Return (X, Y) of the center of cell containing provided text 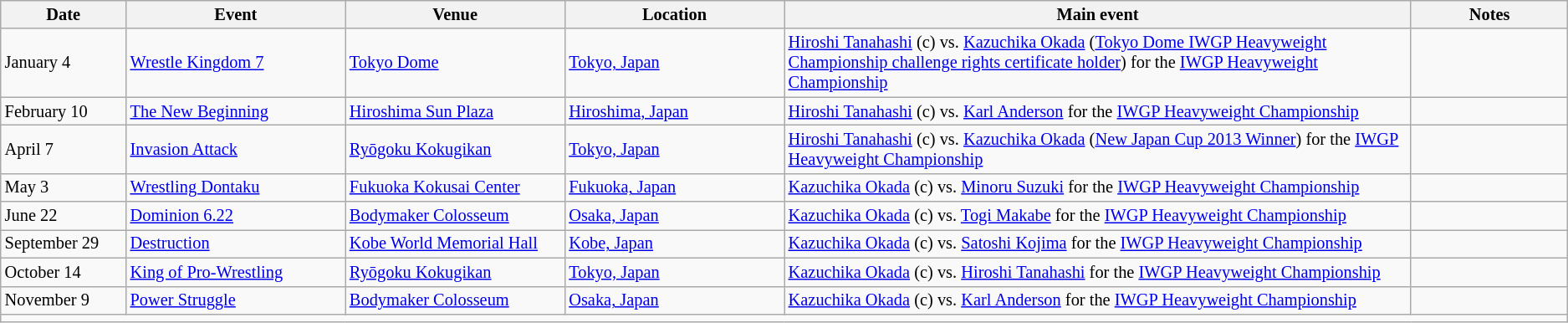
Destruction (236, 244)
June 22 (64, 216)
Kazuchika Okada (c) vs. Minoru Suzuki for the IWGP Heavyweight Championship (1098, 187)
January 4 (64, 63)
April 7 (64, 149)
February 10 (64, 111)
Kazuchika Okada (c) vs. Hiroshi Tanahashi for the IWGP Heavyweight Championship (1098, 272)
Notes (1489, 14)
Fukuoka, Japan (674, 187)
Venue (455, 14)
Kobe World Memorial Hall (455, 244)
Dominion 6.22 (236, 216)
May 3 (64, 187)
Kazuchika Okada (c) vs. Karl Anderson for the IWGP Heavyweight Championship (1098, 300)
Kazuchika Okada (c) vs. Togi Makabe for the IWGP Heavyweight Championship (1098, 216)
Event (236, 14)
Invasion Attack (236, 149)
October 14 (64, 272)
Hiroshima, Japan (674, 111)
Tokyo Dome (455, 63)
Power Struggle (236, 300)
Hiroshima Sun Plaza (455, 111)
Kazuchika Okada (c) vs. Satoshi Kojima for the IWGP Heavyweight Championship (1098, 244)
September 29 (64, 244)
King of Pro-Wrestling (236, 272)
November 9 (64, 300)
Date (64, 14)
Wrestling Dontaku (236, 187)
Wrestle Kingdom 7 (236, 63)
Fukuoka Kokusai Center (455, 187)
Hiroshi Tanahashi (c) vs. Karl Anderson for the IWGP Heavyweight Championship (1098, 111)
Location (674, 14)
The New Beginning (236, 111)
Kobe, Japan (674, 244)
Hiroshi Tanahashi (c) vs. Kazuchika Okada (New Japan Cup 2013 Winner) for the IWGP Heavyweight Championship (1098, 149)
Main event (1098, 14)
